Detect which cell encompasses the target text, then output its [x, y] center coordinate. 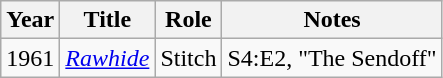
Notes [332, 20]
Rawhide [108, 58]
Stitch [188, 58]
Year [30, 20]
S4:E2, "The Sendoff" [332, 58]
Role [188, 20]
1961 [30, 58]
Title [108, 20]
